Find where the given text appears and provide that cell's center as [x, y] coordinate. 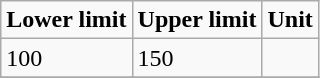
150 [197, 58]
100 [66, 58]
Unit [290, 20]
Upper limit [197, 20]
Lower limit [66, 20]
